Search for the cell housing the specified text and yield its [X, Y] center coordinate. 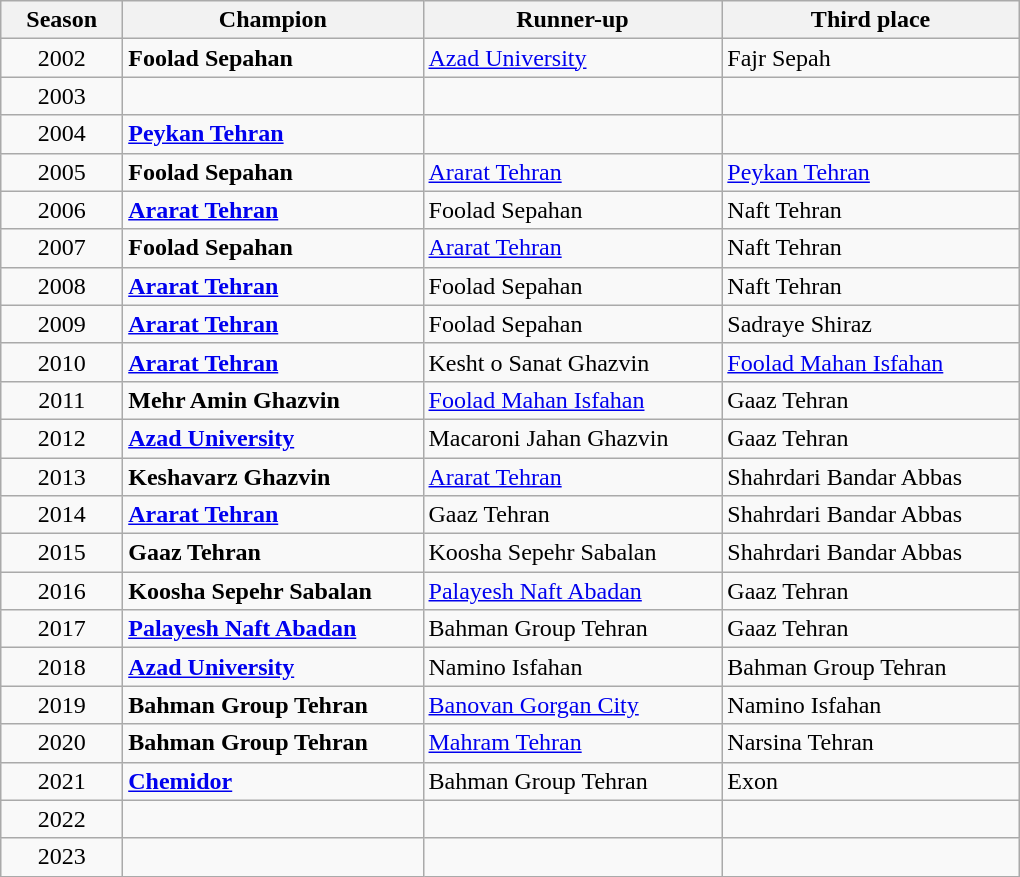
2014 [62, 515]
Banovan Gorgan City [572, 705]
2004 [62, 134]
2016 [62, 591]
Runner-up [572, 20]
2007 [62, 248]
Exon [870, 781]
Mahram Tehran [572, 743]
Narsina Tehran [870, 743]
Sadraye Shiraz [870, 324]
Keshavarz Ghazvin [273, 477]
2005 [62, 172]
2023 [62, 857]
Chemidor [273, 781]
2018 [62, 667]
2008 [62, 286]
2020 [62, 743]
Kesht o Sanat Ghazvin [572, 362]
2010 [62, 362]
2003 [62, 96]
Macaroni Jahan Ghazvin [572, 438]
2013 [62, 477]
2022 [62, 819]
Season [62, 20]
2021 [62, 781]
2017 [62, 629]
2011 [62, 400]
2015 [62, 553]
2002 [62, 58]
2019 [62, 705]
Fajr Sepah [870, 58]
2006 [62, 210]
Third place [870, 20]
2009 [62, 324]
Mehr Amin Ghazvin [273, 400]
Champion [273, 20]
2012 [62, 438]
